Return the [X, Y] coordinate for the center point of the cell that contains the specified text.  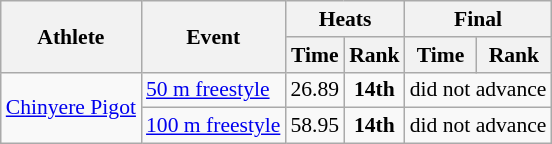
26.89 [314, 90]
Heats [344, 19]
58.95 [314, 126]
100 m freestyle [213, 126]
Event [213, 36]
50 m freestyle [213, 90]
Athlete [71, 36]
Chinyere Pigot [71, 108]
Final [478, 19]
